Extract the (X, Y) coordinate from the center of the cell holding the provided text.  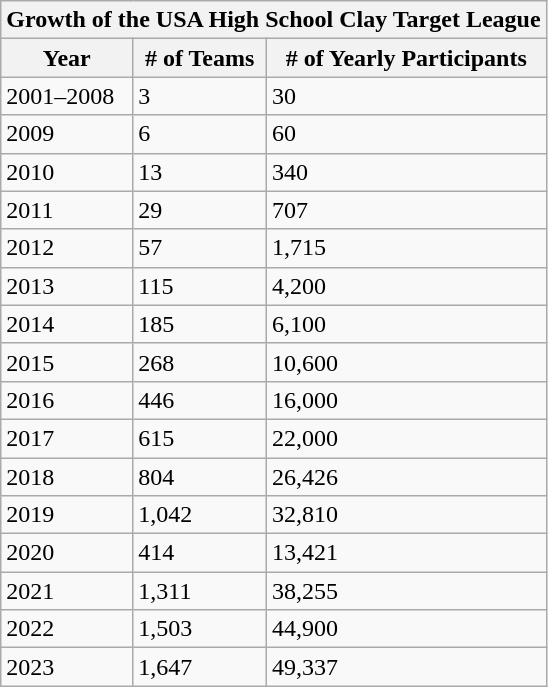
6,100 (406, 324)
# of Yearly Participants (406, 58)
340 (406, 172)
2009 (67, 134)
2001–2008 (67, 96)
2012 (67, 248)
60 (406, 134)
57 (200, 248)
2016 (67, 400)
2023 (67, 667)
414 (200, 553)
2019 (67, 515)
2020 (67, 553)
# of Teams (200, 58)
10,600 (406, 362)
2011 (67, 210)
268 (200, 362)
22,000 (406, 438)
13 (200, 172)
32,810 (406, 515)
804 (200, 477)
1,311 (200, 591)
2013 (67, 286)
13,421 (406, 553)
2022 (67, 629)
1,647 (200, 667)
1,503 (200, 629)
Growth of the USA High School Clay Target League (274, 20)
2014 (67, 324)
44,900 (406, 629)
3 (200, 96)
4,200 (406, 286)
446 (200, 400)
49,337 (406, 667)
1,715 (406, 248)
Year (67, 58)
30 (406, 96)
2021 (67, 591)
26,426 (406, 477)
2010 (67, 172)
615 (200, 438)
6 (200, 134)
1,042 (200, 515)
2017 (67, 438)
185 (200, 324)
38,255 (406, 591)
115 (200, 286)
29 (200, 210)
707 (406, 210)
2018 (67, 477)
16,000 (406, 400)
2015 (67, 362)
